Extract the (x, y) coordinate from the center of the cell holding the provided text.  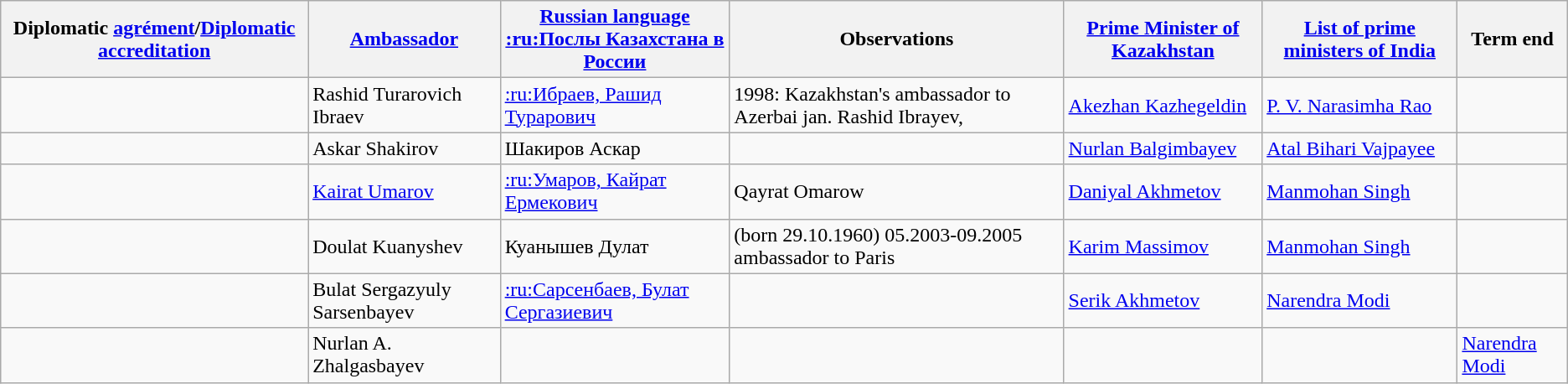
Куанышев Дулат (615, 246)
Term end (1513, 39)
:ru:Сарсенбаев, Булат Сергазиевич (615, 300)
Atal Bihari Vajpayee (1360, 148)
Russian language:ru:Послы Казахстана в России (615, 39)
Karim Massimov (1163, 246)
Doulat Kuanyshev (405, 246)
Akezhan Kazhegeldin (1163, 106)
Prime Minister of Kazakhstan (1163, 39)
Ambassador (405, 39)
Daniyal Akhmetov (1163, 191)
Шакиров Аскар (615, 148)
Serik Akhmetov (1163, 300)
P. V. Narasimha Rao (1360, 106)
Kairat Umarov (405, 191)
Askar Shakirov (405, 148)
(born 29.10.1960) 05.2003-09.2005 ambassador to Paris (896, 246)
Bulat Sergazyuly Sarsenbayev (405, 300)
1998: Kazakhstan's ambassador to Azerbai jan. Rashid Ibrayev, (896, 106)
Diplomatic agrément/Diplomatic accreditation (154, 39)
Qayrat Omarow (896, 191)
Rashid Turarovich Ibraev (405, 106)
Nurlan Balgimbayev (1163, 148)
List of prime ministers of India (1360, 39)
:ru:Умаров, Кайрат Ермекович (615, 191)
Observations (896, 39)
Nurlan A. Zhalgasbayev (405, 355)
:ru:Ибраев, Рашид Турарович (615, 106)
